Search for the cell housing the specified text and yield its [X, Y] center coordinate. 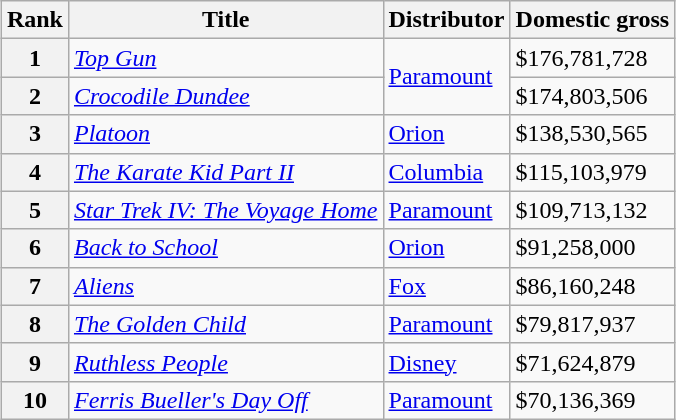
Top Gun [226, 58]
7 [34, 286]
Ruthless People [226, 362]
$174,803,506 [592, 96]
The Karate Kid Part II [226, 172]
6 [34, 248]
$176,781,728 [592, 58]
4 [34, 172]
$138,530,565 [592, 134]
Back to School [226, 248]
Platoon [226, 134]
3 [34, 134]
Aliens [226, 286]
The Golden Child [226, 324]
Ferris Bueller's Day Off [226, 400]
$109,713,132 [592, 210]
Rank [34, 20]
5 [34, 210]
2 [34, 96]
Distributor [446, 20]
Star Trek IV: The Voyage Home [226, 210]
$79,817,937 [592, 324]
Crocodile Dundee [226, 96]
Title [226, 20]
10 [34, 400]
$71,624,879 [592, 362]
8 [34, 324]
$115,103,979 [592, 172]
Disney [446, 362]
Fox [446, 286]
Domestic gross [592, 20]
$70,136,369 [592, 400]
1 [34, 58]
9 [34, 362]
Columbia [446, 172]
$91,258,000 [592, 248]
$86,160,248 [592, 286]
